For the text-containing cell, return its midpoint in [X, Y] coordinate format. 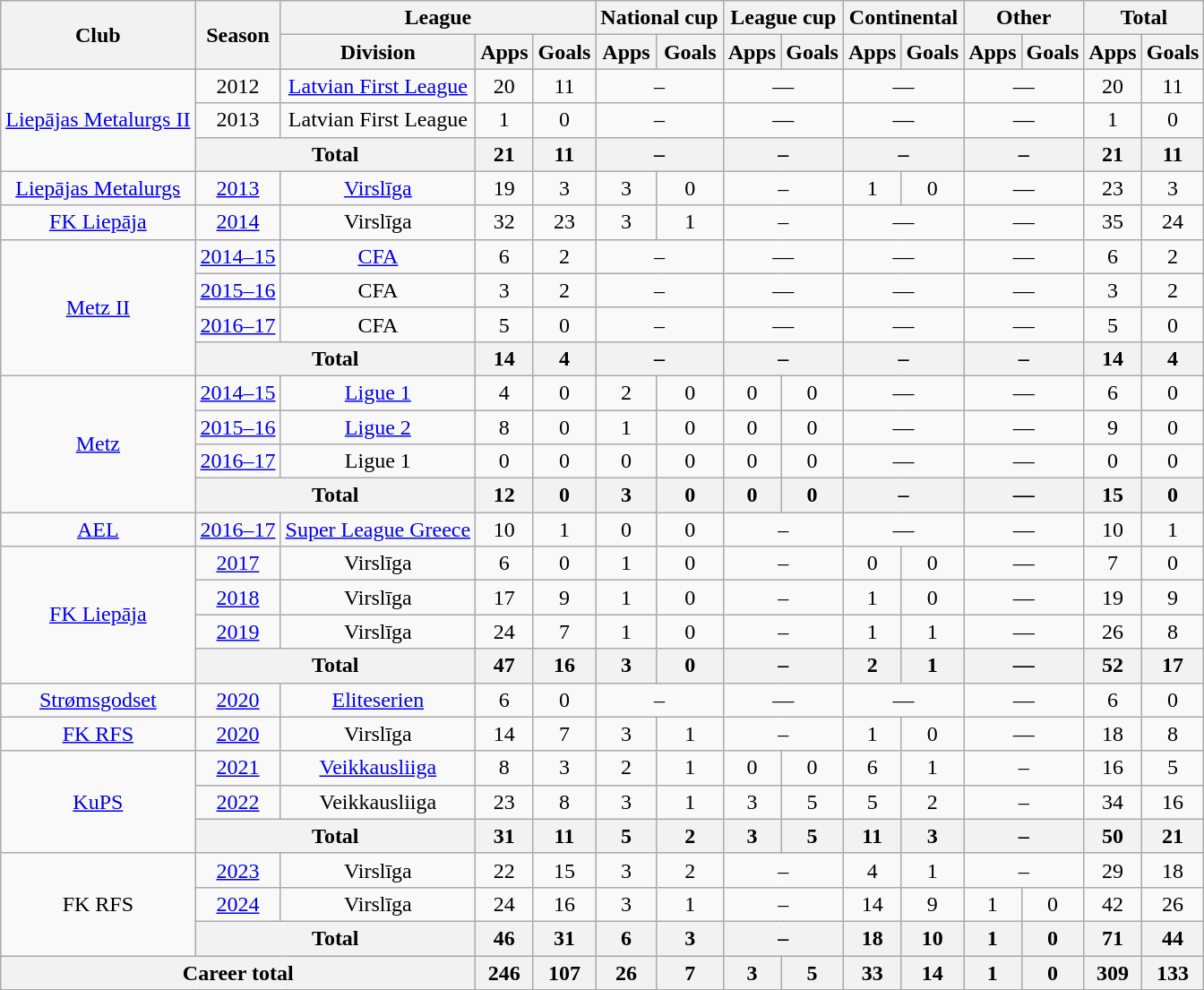
47 [504, 666]
34 [1113, 802]
KuPS [99, 802]
League cup [783, 18]
107 [564, 972]
33 [872, 972]
309 [1113, 972]
Metz [99, 443]
22 [504, 870]
Continental [903, 18]
2017 [238, 564]
2018 [238, 598]
National cup [659, 18]
35 [1113, 222]
Super League Greece [378, 529]
2021 [238, 768]
46 [504, 938]
Eliteserien [378, 700]
50 [1113, 836]
42 [1113, 904]
Career total [238, 972]
Liepājas Metalurgs II [99, 120]
Division [378, 52]
Ligue 2 [378, 427]
44 [1173, 938]
Other [1024, 18]
133 [1173, 972]
2012 [238, 86]
AEL [99, 529]
12 [504, 495]
2023 [238, 870]
29 [1113, 870]
Club [99, 35]
52 [1113, 666]
246 [504, 972]
2019 [238, 632]
Liepājas Metalurgs [99, 188]
2022 [238, 802]
2024 [238, 904]
Metz II [99, 307]
Strømsgodset [99, 700]
71 [1113, 938]
2014 [238, 222]
32 [504, 222]
League [438, 18]
Season [238, 35]
